Return (X, Y) of the center of cell containing provided text 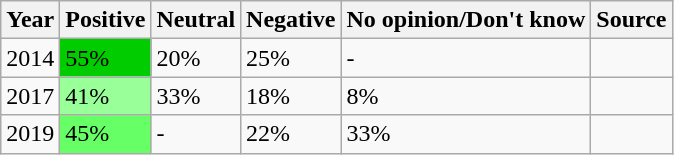
18% (291, 96)
Negative (291, 20)
Positive (106, 20)
2019 (30, 134)
25% (291, 58)
22% (291, 134)
8% (466, 96)
55% (106, 58)
Neutral (196, 20)
45% (106, 134)
41% (106, 96)
Year (30, 20)
20% (196, 58)
No opinion/Don't know (466, 20)
2014 (30, 58)
Source (632, 20)
2017 (30, 96)
